Determine the (x, y) coordinate at the center of the cell enclosing the given text.  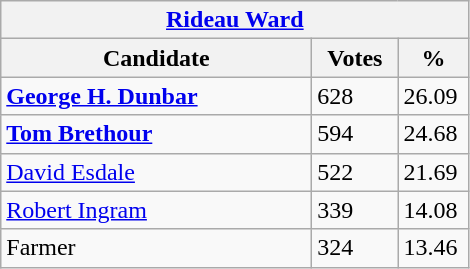
George H. Dunbar (156, 96)
324 (355, 248)
13.46 (434, 248)
Rideau Ward (235, 20)
522 (355, 172)
% (434, 58)
Farmer (156, 248)
14.08 (434, 210)
594 (355, 134)
26.09 (434, 96)
David Esdale (156, 172)
24.68 (434, 134)
Tom Brethour (156, 134)
Robert Ingram (156, 210)
Votes (355, 58)
628 (355, 96)
Candidate (156, 58)
21.69 (434, 172)
339 (355, 210)
